Locate the cell with the specified text and output its [x, y] center coordinate. 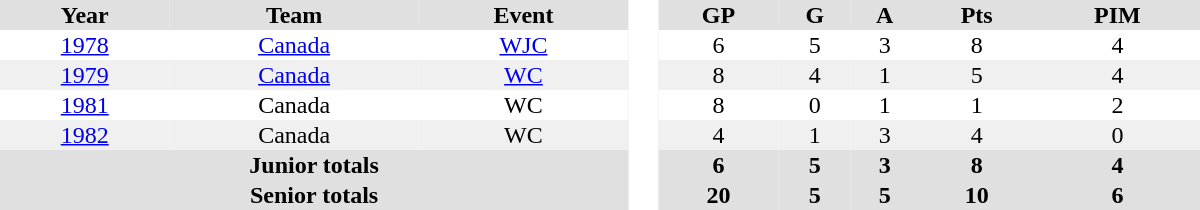
Senior totals [314, 195]
G [815, 15]
20 [718, 195]
Pts [976, 15]
2 [1118, 105]
A [885, 15]
GP [718, 15]
1978 [85, 45]
Junior totals [314, 165]
Event [524, 15]
1981 [85, 105]
1979 [85, 75]
Team [294, 15]
1982 [85, 135]
10 [976, 195]
WJC [524, 45]
Year [85, 15]
PIM [1118, 15]
